Determine the (x, y) coordinate at the center of the cell enclosing the given text.  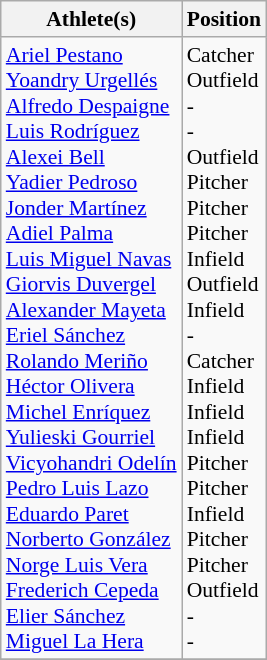
CatcherOutfield--OutfieldPitcherPitcherPitcherInfieldOutfieldInfield-CatcherInfieldInfieldInfieldPitcherPitcherInfieldPitcherPitcherOutfield-- (224, 348)
Athlete(s) (92, 19)
Position (224, 19)
